Identify which cell holds the provided text, then report its (X, Y) central coordinate. 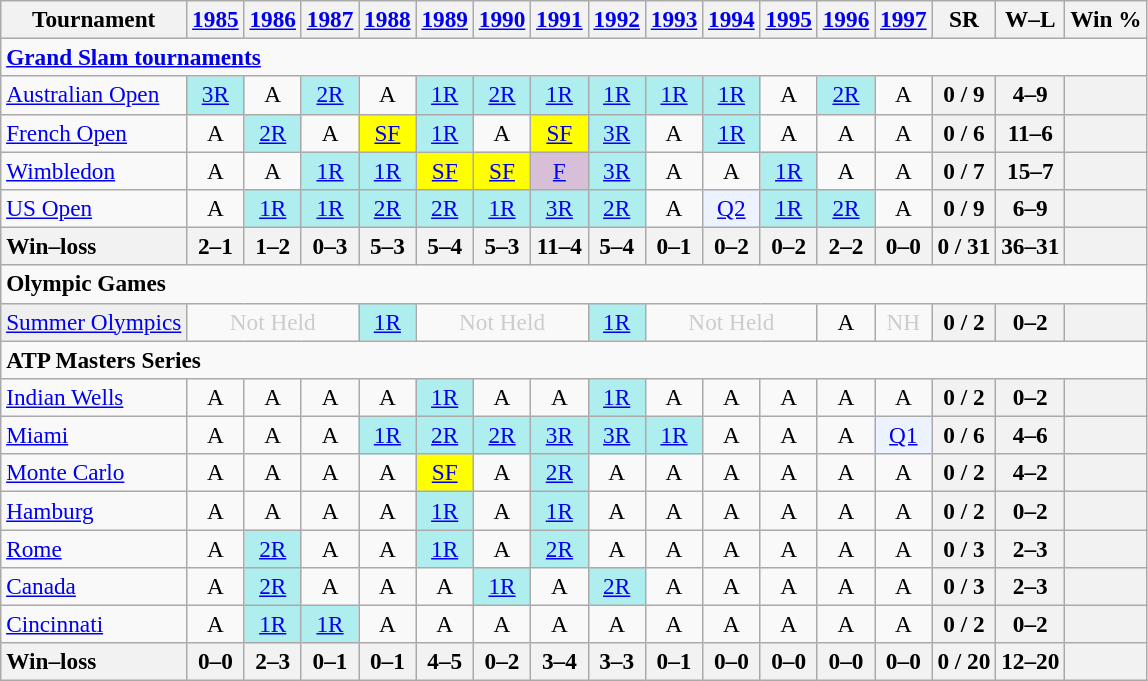
Canada (94, 586)
Q2 (732, 208)
6–9 (1030, 208)
11–6 (1030, 133)
1990 (502, 19)
1991 (560, 19)
1993 (674, 19)
NH (904, 322)
1989 (444, 19)
French Open (94, 133)
Miami (94, 435)
Indian Wells (94, 397)
4–2 (1030, 473)
15–7 (1030, 170)
US Open (94, 208)
0 / 7 (964, 170)
0–3 (330, 246)
1985 (216, 19)
Cincinnati (94, 624)
ATP Masters Series (574, 359)
11–4 (560, 246)
F (560, 170)
Q1 (904, 435)
Hamburg (94, 510)
W–L (1030, 19)
2–2 (846, 246)
2–1 (216, 246)
1997 (904, 19)
Rome (94, 548)
0 / 31 (964, 246)
3–3 (616, 662)
Win % (1106, 19)
3–4 (560, 662)
4–6 (1030, 435)
1994 (732, 19)
36–31 (1030, 246)
1986 (272, 19)
Grand Slam tournaments (574, 57)
1992 (616, 19)
Monte Carlo (94, 473)
1987 (330, 19)
0 / 20 (964, 662)
Tournament (94, 19)
Olympic Games (574, 284)
1995 (788, 19)
Australian Open (94, 95)
4–9 (1030, 95)
1996 (846, 19)
1–2 (272, 246)
SR (964, 19)
Summer Olympics (94, 322)
12–20 (1030, 662)
Wimbledon (94, 170)
1988 (388, 19)
4–5 (444, 662)
